Identify which cell holds the provided text, then report its (x, y) central coordinate. 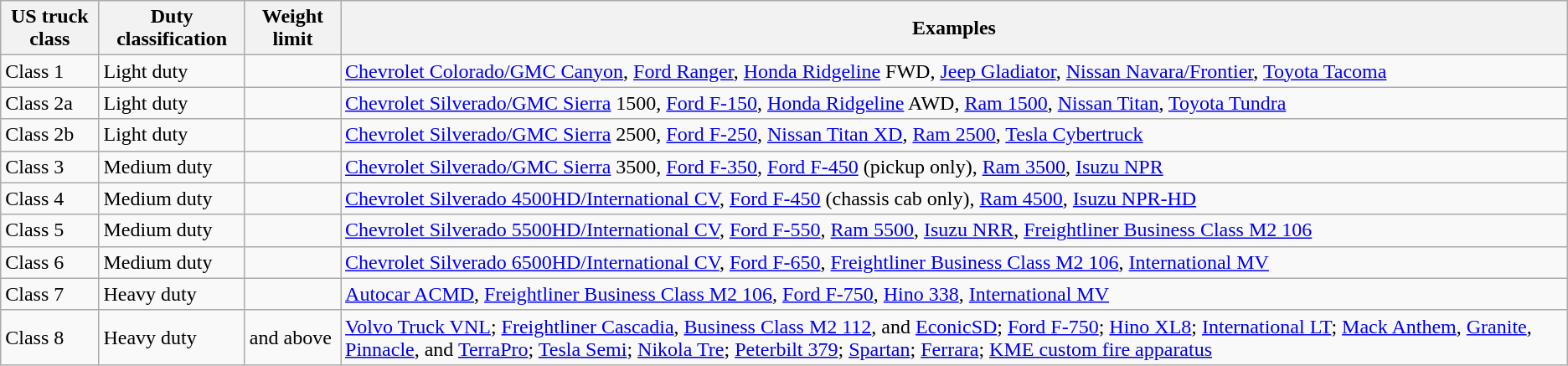
Chevrolet Silverado 6500HD/International CV, Ford F-650, Freightliner Business Class M2 106, International MV (955, 262)
Chevrolet Silverado 5500HD/International CV, Ford F-550, Ram 5500, Isuzu NRR, Freightliner Business Class M2 106 (955, 230)
Chevrolet Silverado 4500HD/International CV, Ford F-450 (chassis cab only), Ram 4500, Isuzu NPR-HD (955, 198)
Chevrolet Silverado/GMC Sierra 2500, Ford F-250, Nissan Titan XD, Ram 2500, Tesla Cybertruck (955, 135)
Chevrolet Colorado/GMC Canyon, Ford Ranger, Honda Ridgeline FWD, Jeep Gladiator, Nissan Navara/Frontier, Toyota Tacoma (955, 71)
and above (292, 337)
Class 2a (50, 103)
Class 2b (50, 135)
US truck class (50, 28)
Class 4 (50, 198)
Class 5 (50, 230)
Examples (955, 28)
Class 6 (50, 262)
Autocar ACMD, Freightliner Business Class M2 106, Ford F-750, Hino 338, International MV (955, 294)
Class 7 (50, 294)
Class 1 (50, 71)
Chevrolet Silverado/GMC Sierra 3500, Ford F-350, Ford F-450 (pickup only), Ram 3500, Isuzu NPR (955, 167)
Class 8 (50, 337)
Duty classification (172, 28)
Chevrolet Silverado/GMC Sierra 1500, Ford F-150, Honda Ridgeline AWD, Ram 1500, Nissan Titan, Toyota Tundra (955, 103)
Class 3 (50, 167)
Weight limit (292, 28)
